Output the [X, Y] coordinate of the center of the cell containing the given text.  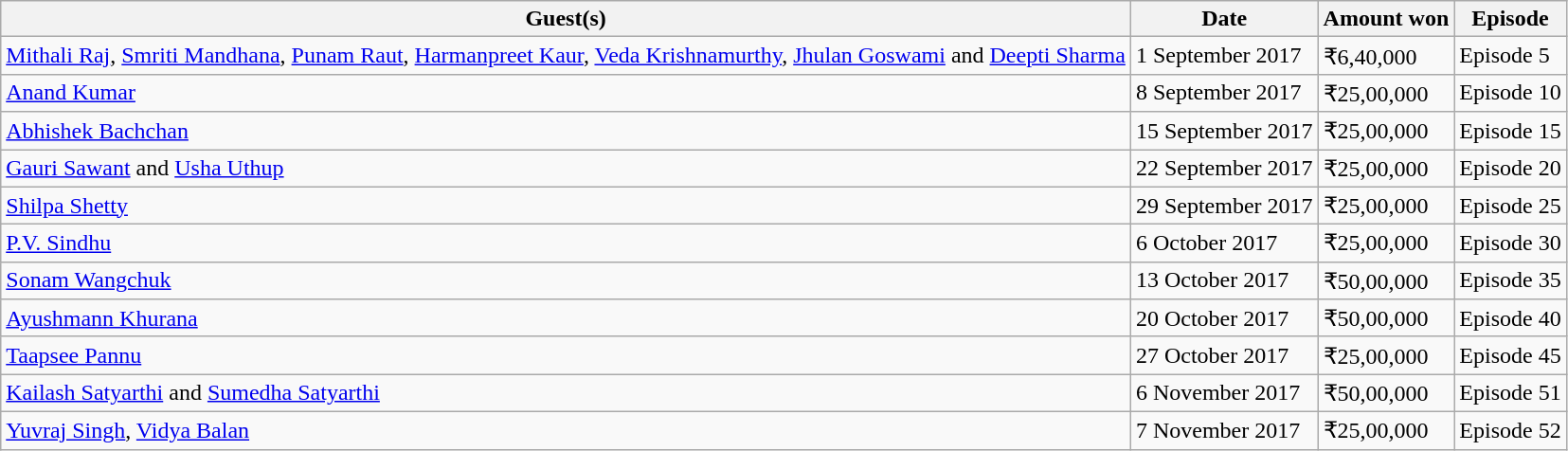
7 November 2017 [1224, 430]
6 November 2017 [1224, 393]
Episode 10 [1510, 93]
Guest(s) [567, 19]
₹6,40,000 [1386, 56]
Abhishek Bachchan [567, 131]
15 September 2017 [1224, 131]
Episode 51 [1510, 393]
Episode 5 [1510, 56]
8 September 2017 [1224, 93]
Episode 30 [1510, 244]
Episode 40 [1510, 318]
1 September 2017 [1224, 56]
Episode 45 [1510, 355]
Anand Kumar [567, 93]
13 October 2017 [1224, 280]
Ayushmann Khurana [567, 318]
P.V. Sindhu [567, 244]
22 September 2017 [1224, 169]
Yuvraj Singh, Vidya Balan [567, 430]
Date [1224, 19]
Amount won [1386, 19]
Gauri Sawant and Usha Uthup [567, 169]
Episode 25 [1510, 206]
29 September 2017 [1224, 206]
6 October 2017 [1224, 244]
Episode 15 [1510, 131]
Mithali Raj, Smriti Mandhana, Punam Raut, Harmanpreet Kaur, Veda Krishnamurthy, Jhulan Goswami and Deepti Sharma [567, 56]
Episode 52 [1510, 430]
Shilpa Shetty [567, 206]
27 October 2017 [1224, 355]
Taapsee Pannu [567, 355]
20 October 2017 [1224, 318]
Episode 35 [1510, 280]
Kailash Satyarthi and Sumedha Satyarthi [567, 393]
Sonam Wangchuk [567, 280]
Episode 20 [1510, 169]
Episode [1510, 19]
